Capture the cell that displays the provided text and extract its (X, Y) central coordinate. 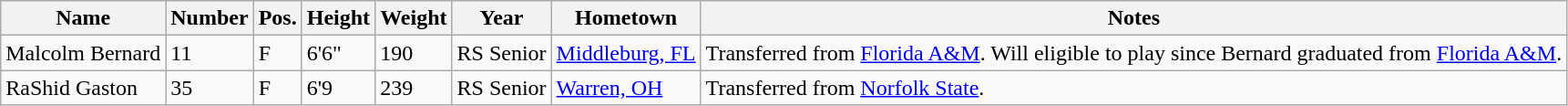
Weight (414, 18)
6'6" (338, 53)
239 (414, 88)
Middleburg, FL (626, 53)
35 (210, 88)
11 (210, 53)
Malcolm Bernard (84, 53)
Pos. (277, 18)
Name (84, 18)
190 (414, 53)
Hometown (626, 18)
Number (210, 18)
Transferred from Norfolk State. (1133, 88)
Notes (1133, 18)
Year (501, 18)
Transferred from Florida A&M. Will eligible to play since Bernard graduated from Florida A&M. (1133, 53)
Height (338, 18)
RaShid Gaston (84, 88)
Warren, OH (626, 88)
6'9 (338, 88)
